Scan for the cell matching the given text and deliver its (X, Y) coordinate at center. 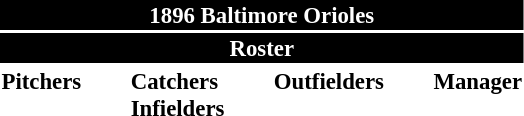
Roster (262, 48)
1896 Baltimore Orioles (262, 15)
